Detect which cell encompasses the target text, then output its (X, Y) center coordinate. 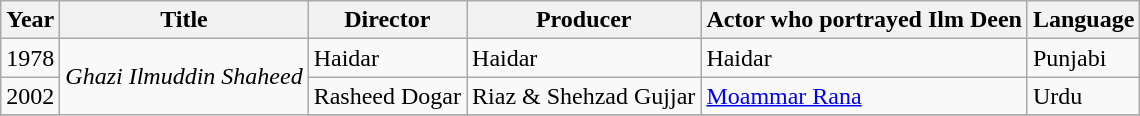
Urdu (1083, 96)
Actor who portrayed Ilm Deen (864, 20)
Riaz & Shehzad Gujjar (584, 96)
Producer (584, 20)
2002 (30, 96)
Rasheed Dogar (387, 96)
Ghazi Ilmuddin Shaheed (184, 77)
Title (184, 20)
Director (387, 20)
Year (30, 20)
Language (1083, 20)
1978 (30, 58)
Moammar Rana (864, 96)
Punjabi (1083, 58)
